Identify which cell holds the provided text, then report its (X, Y) central coordinate. 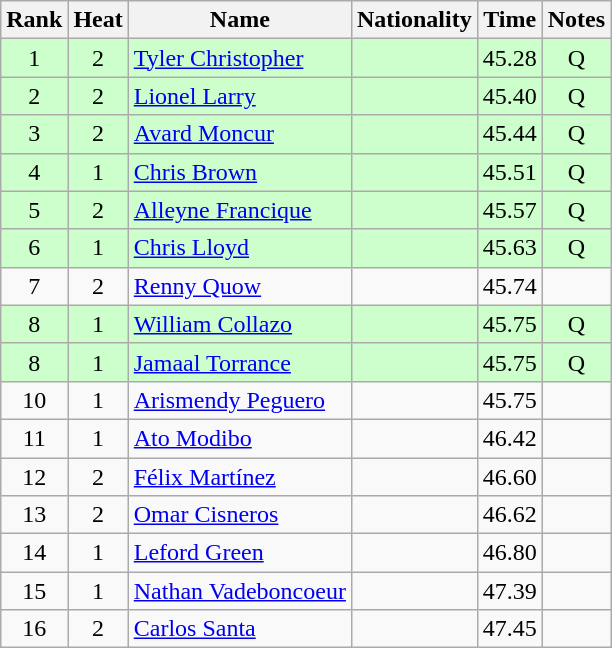
Rank (34, 20)
Tyler Christopher (240, 58)
Alleyne Francique (240, 210)
Avard Moncur (240, 134)
Ato Modibo (240, 438)
6 (34, 248)
Renny Quow (240, 286)
5 (34, 210)
Leford Green (240, 553)
Time (510, 20)
Carlos Santa (240, 629)
45.44 (510, 134)
45.63 (510, 248)
Nathan Vadeboncoeur (240, 591)
William Collazo (240, 324)
46.80 (510, 553)
Arismendy Peguero (240, 400)
Name (240, 20)
Jamaal Torrance (240, 362)
47.45 (510, 629)
Nationality (414, 20)
45.40 (510, 96)
Lionel Larry (240, 96)
46.62 (510, 515)
Omar Cisneros (240, 515)
Chris Lloyd (240, 248)
46.42 (510, 438)
46.60 (510, 477)
Chris Brown (240, 172)
Félix Martínez (240, 477)
3 (34, 134)
16 (34, 629)
45.28 (510, 58)
15 (34, 591)
13 (34, 515)
45.51 (510, 172)
47.39 (510, 591)
4 (34, 172)
7 (34, 286)
Heat (98, 20)
14 (34, 553)
45.57 (510, 210)
45.74 (510, 286)
10 (34, 400)
Notes (576, 20)
11 (34, 438)
12 (34, 477)
